Search for the cell housing the specified text and yield its [x, y] center coordinate. 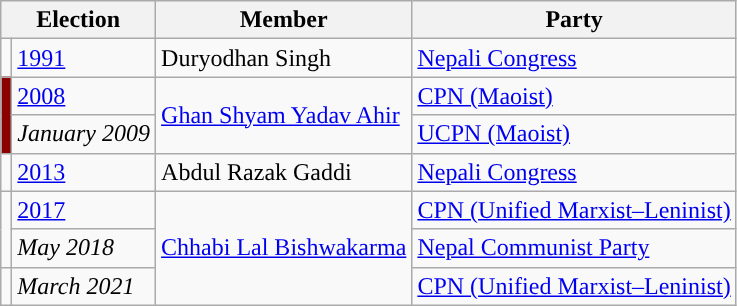
Member [284, 20]
2013 [84, 172]
Ghan Shyam Yadav Ahir [284, 115]
UCPN (Maoist) [574, 134]
Duryodhan Singh [284, 58]
Abdul Razak Gaddi [284, 172]
Party [574, 20]
Chhabi Lal Bishwakarma [284, 248]
May 2018 [84, 248]
CPN (Maoist) [574, 96]
January 2009 [84, 134]
Nepal Communist Party [574, 248]
March 2021 [84, 286]
1991 [84, 58]
2008 [84, 96]
2017 [84, 210]
Election [78, 20]
